Determine the (x, y) coordinate at the center of the cell enclosing the given text.  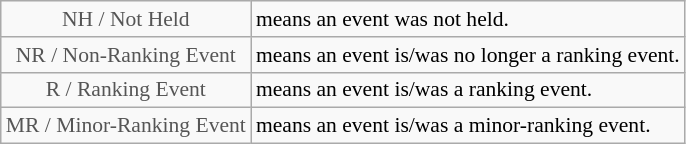
NH / Not Held (126, 19)
NR / Non-Ranking Event (126, 55)
MR / Minor-Ranking Event (126, 126)
means an event is/was a minor-ranking event. (468, 126)
means an event is/was no longer a ranking event. (468, 55)
means an event was not held. (468, 19)
R / Ranking Event (126, 90)
means an event is/was a ranking event. (468, 90)
